Extract the (X, Y) coordinate from the center of the cell holding the provided text.  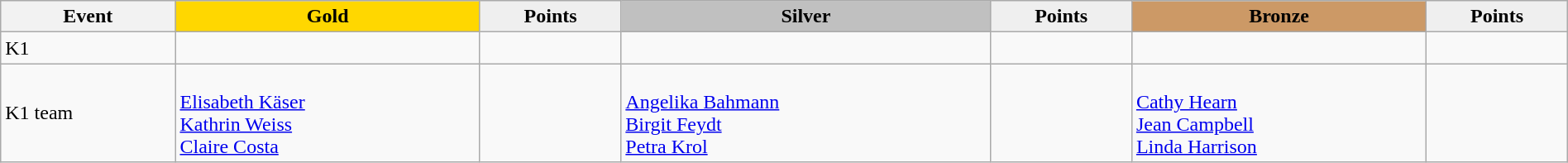
K1 (88, 48)
Bronze (1279, 17)
K1 team (88, 113)
Angelika BahmannBirgit FeydtPetra Krol (806, 113)
Silver (806, 17)
Cathy HearnJean CampbellLinda Harrison (1279, 113)
Gold (327, 17)
Event (88, 17)
Elisabeth KäserKathrin WeissClaire Costa (327, 113)
